Determine the (x, y) coordinate at the center of the cell enclosing the given text.  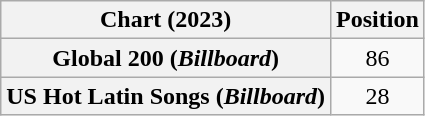
28 (378, 96)
Chart (2023) (166, 20)
Global 200 (Billboard) (166, 58)
Position (378, 20)
US Hot Latin Songs (Billboard) (166, 96)
86 (378, 58)
